Find where the given text appears and provide that cell's center as (X, Y) coordinate. 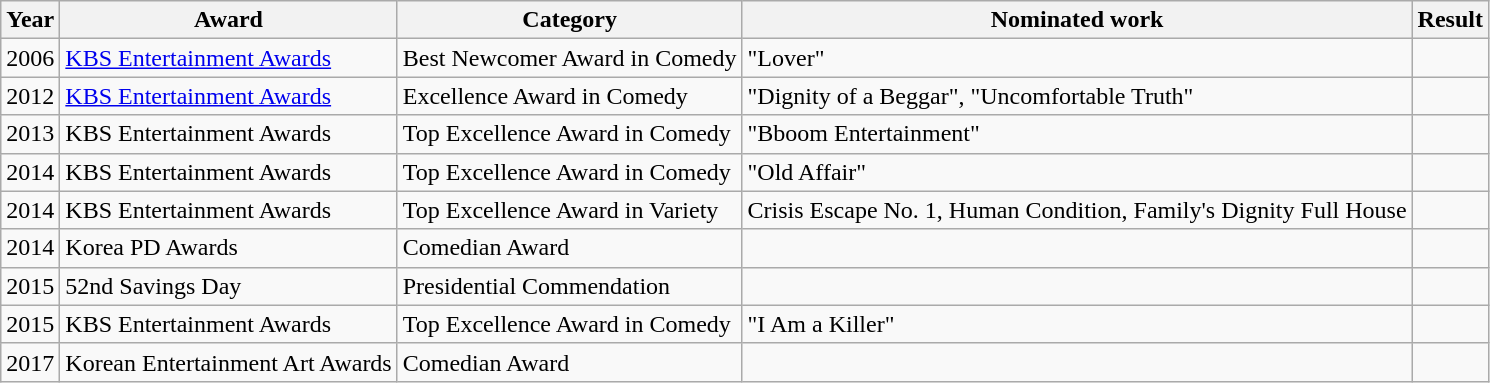
"Old Affair" (1077, 172)
Result (1450, 20)
"Bboom Entertainment" (1077, 134)
"Lover" (1077, 58)
Top Excellence Award in Variety (570, 210)
2006 (30, 58)
2012 (30, 96)
Crisis Escape No. 1, Human Condition, Family's Dignity Full House (1077, 210)
Presidential Commendation (570, 286)
Best Newcomer Award in Comedy (570, 58)
Nominated work (1077, 20)
2013 (30, 134)
2017 (30, 362)
Year (30, 20)
"I Am a Killer" (1077, 324)
Korean Entertainment Art Awards (228, 362)
Excellence Award in Comedy (570, 96)
"Dignity of a Beggar", "Uncomfortable Truth" (1077, 96)
Korea PD Awards (228, 248)
Category (570, 20)
Award (228, 20)
52nd Savings Day (228, 286)
